Find where the given text appears and provide that cell's center as [X, Y] coordinate. 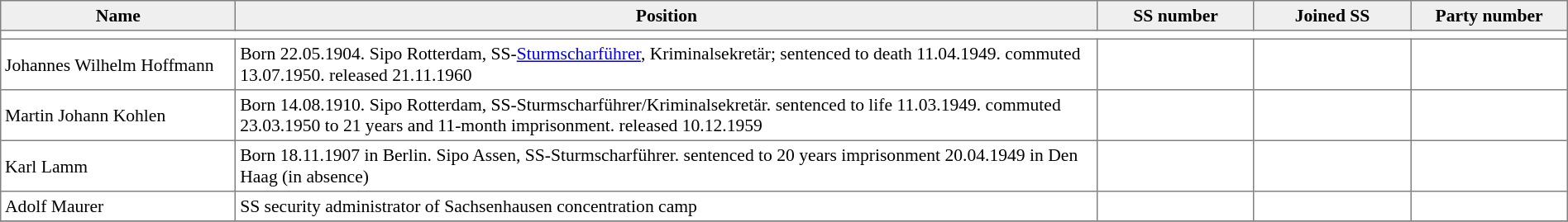
SS number [1176, 16]
Name [118, 16]
Adolf Maurer [118, 206]
Position [667, 16]
Karl Lamm [118, 166]
Johannes Wilhelm Hoffmann [118, 64]
SS security administrator of Sachsenhausen concentration camp [667, 206]
Joined SS [1331, 16]
Born 22.05.1904. Sipo Rotterdam, SS-Sturmscharführer, Kriminalsekretär; sentenced to death 11.04.1949. commuted 13.07.1950. released 21.11.1960 [667, 64]
Born 18.11.1907 in Berlin. Sipo Assen, SS-Sturmscharführer. sentenced to 20 years imprisonment 20.04.1949 in Den Haag (in absence) [667, 166]
Martin Johann Kohlen [118, 116]
Party number [1489, 16]
